From the cell containing the given text, extract its center point as (x, y) coordinate. 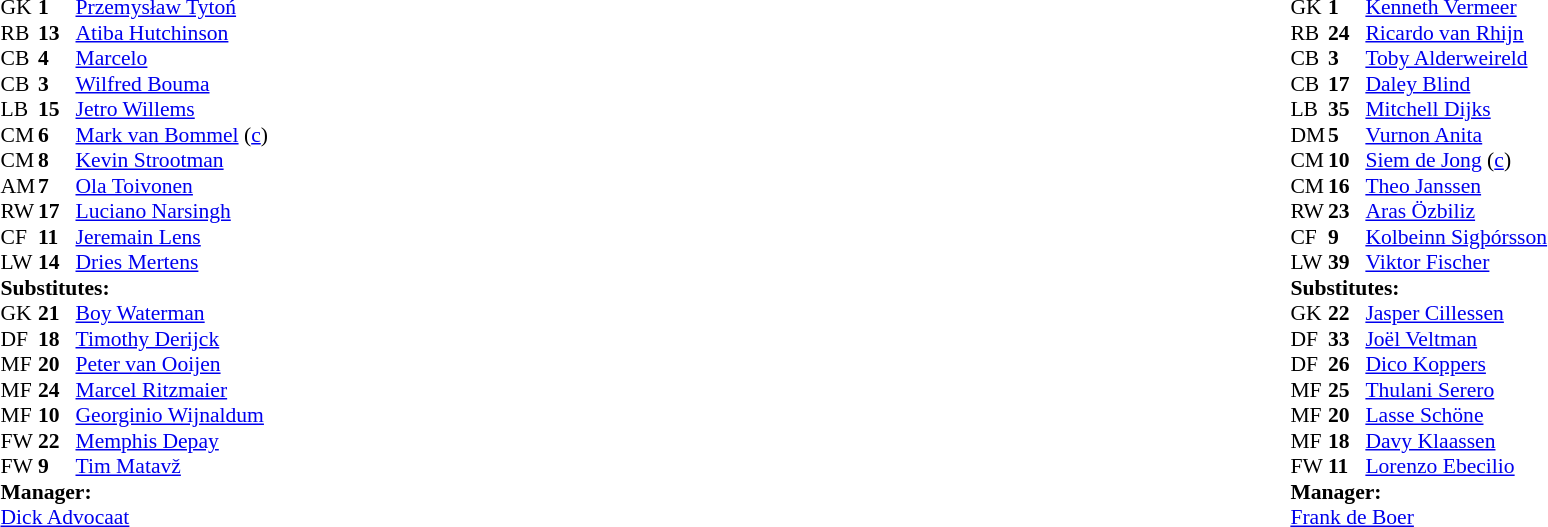
Marcelo (172, 59)
Daley Blind (1456, 84)
Toby Alderweireld (1456, 59)
Dries Mertens (172, 263)
Theo Janssen (1456, 186)
Aras Özbiliz (1456, 211)
35 (1347, 109)
Ricardo van Rhijn (1456, 33)
Joël Veltman (1456, 339)
Kolbeinn Sigþórsson (1456, 237)
Dico Koppers (1456, 365)
5 (1347, 135)
Jasper Cillessen (1456, 313)
39 (1347, 263)
8 (57, 161)
Ola Toivonen (172, 186)
Luciano Narsingh (172, 211)
33 (1347, 339)
Marcel Ritzmaier (172, 390)
Viktor Fischer (1456, 263)
Mitchell Dijks (1456, 109)
Vurnon Anita (1456, 135)
Memphis Depay (172, 441)
Georginio Wijnaldum (172, 415)
21 (57, 313)
6 (57, 135)
AM (19, 186)
DM (1309, 135)
Lasse Schöne (1456, 415)
13 (57, 33)
26 (1347, 365)
Kevin Strootman (172, 161)
Thulani Serero (1456, 390)
23 (1347, 211)
Mark van Bommel (c) (172, 135)
Wilfred Bouma (172, 84)
Timothy Derijck (172, 339)
Jetro Willems (172, 109)
15 (57, 109)
Lorenzo Ebecilio (1456, 467)
Siem de Jong (c) (1456, 161)
7 (57, 186)
16 (1347, 186)
Tim Matavž (172, 467)
Jeremain Lens (172, 237)
25 (1347, 390)
Peter van Ooijen (172, 365)
14 (57, 263)
Atiba Hutchinson (172, 33)
Davy Klaassen (1456, 441)
4 (57, 59)
Boy Waterman (172, 313)
